Scan for the cell matching the given text and deliver its (x, y) coordinate at center. 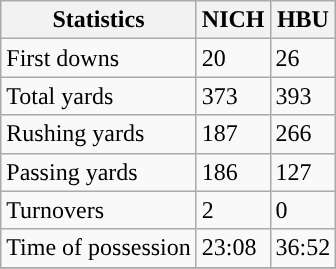
Time of possession (99, 248)
Statistics (99, 20)
187 (233, 134)
HBU (303, 20)
23:08 (233, 248)
186 (233, 172)
20 (233, 58)
Total yards (99, 96)
393 (303, 96)
Passing yards (99, 172)
0 (303, 210)
Rushing yards (99, 134)
36:52 (303, 248)
Turnovers (99, 210)
26 (303, 58)
First downs (99, 58)
373 (233, 96)
2 (233, 210)
127 (303, 172)
266 (303, 134)
NICH (233, 20)
